Identify which cell holds the provided text, then report its (x, y) central coordinate. 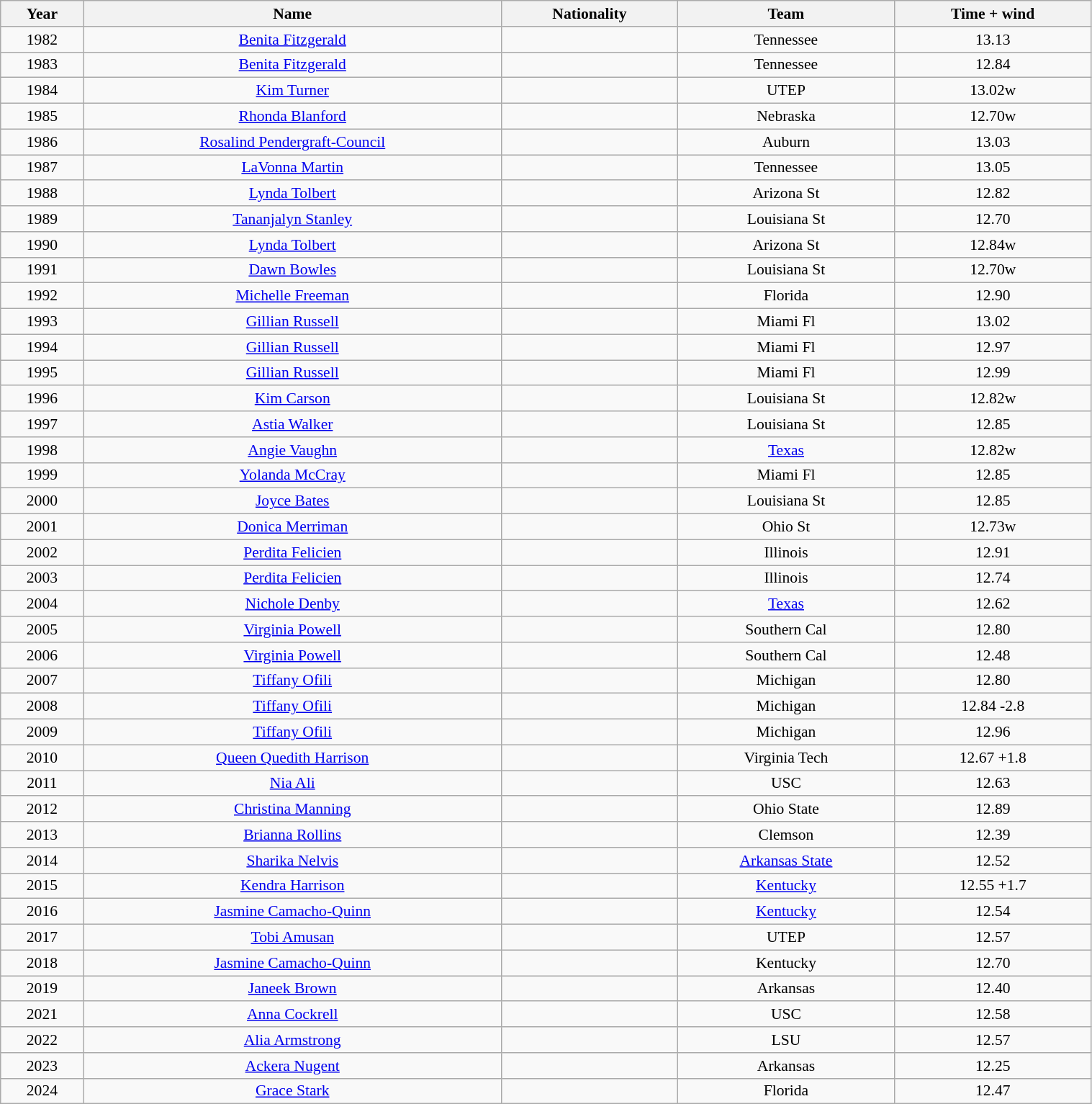
2017 (42, 938)
12.39 (993, 835)
2019 (42, 989)
12.84 -2.8 (993, 706)
2018 (42, 963)
1999 (42, 475)
Tananjalyn Stanley (292, 219)
1989 (42, 219)
12.52 (993, 861)
2000 (42, 501)
13.05 (993, 168)
2003 (42, 578)
Alia Armstrong (292, 1040)
Michelle Freeman (292, 296)
2005 (42, 629)
12.91 (993, 552)
12.97 (993, 347)
2009 (42, 732)
Astia Walker (292, 424)
2021 (42, 1015)
2002 (42, 552)
2011 (42, 784)
Arkansas State (786, 861)
13.02w (993, 91)
Christina Manning (292, 809)
12.67 +1.8 (993, 758)
12.40 (993, 989)
2013 (42, 835)
12.54 (993, 912)
1998 (42, 450)
1995 (42, 373)
Angie Vaughn (292, 450)
12.90 (993, 296)
Grace Stark (292, 1091)
Clemson (786, 835)
1987 (42, 168)
1983 (42, 65)
12.89 (993, 809)
2006 (42, 655)
2016 (42, 912)
2004 (42, 604)
Nationality (589, 14)
12.96 (993, 732)
12.84w (993, 245)
Rhonda Blanford (292, 117)
Nichole Denby (292, 604)
13.02 (993, 322)
Dawn Bowles (292, 270)
Name (292, 14)
1991 (42, 270)
2010 (42, 758)
1997 (42, 424)
12.62 (993, 604)
12.58 (993, 1015)
Year (42, 14)
LSU (786, 1040)
Nia Ali (292, 784)
Sharika Nelvis (292, 861)
Rosalind Pendergraft-Council (292, 142)
LaVonna Martin (292, 168)
Kim Carson (292, 399)
12.99 (993, 373)
12.84 (993, 65)
12.82 (993, 194)
12.47 (993, 1091)
Ohio St (786, 527)
Yolanda McCray (292, 475)
Queen Quedith Harrison (292, 758)
12.48 (993, 655)
2024 (42, 1091)
13.13 (993, 40)
1988 (42, 194)
1986 (42, 142)
12.63 (993, 784)
Ohio State (786, 809)
2023 (42, 1066)
12.55 +1.7 (993, 886)
Nebraska (786, 117)
1992 (42, 296)
Virginia Tech (786, 758)
2014 (42, 861)
1990 (42, 245)
1996 (42, 399)
Brianna Rollins (292, 835)
1994 (42, 347)
12.73w (993, 527)
Kendra Harrison (292, 886)
1985 (42, 117)
2008 (42, 706)
Tobi Amusan (292, 938)
Kim Turner (292, 91)
Donica Merriman (292, 527)
Joyce Bates (292, 501)
2007 (42, 681)
2001 (42, 527)
2015 (42, 886)
2012 (42, 809)
13.03 (993, 142)
12.74 (993, 578)
Time + wind (993, 14)
1984 (42, 91)
Anna Cockrell (292, 1015)
Auburn (786, 142)
Team (786, 14)
1993 (42, 322)
2022 (42, 1040)
1982 (42, 40)
Ackera Nugent (292, 1066)
Janeek Brown (292, 989)
12.25 (993, 1066)
